From the cell containing the given text, extract its center point as (x, y) coordinate. 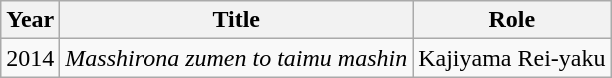
Year (30, 20)
2014 (30, 58)
Role (512, 20)
Masshirona zumen to taimu mashin (236, 58)
Kajiyama Rei-yaku (512, 58)
Title (236, 20)
